Determine the [x, y] coordinate at the center of the cell enclosing the given text.  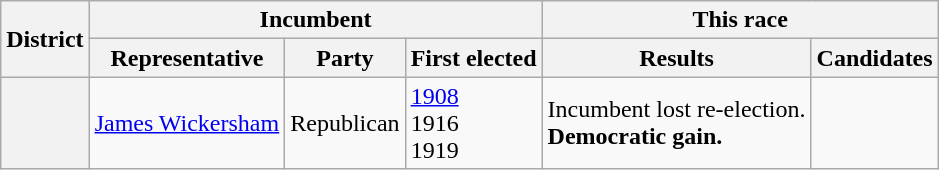
Candidates [874, 58]
Representative [187, 58]
James Wickersham [187, 123]
First elected [474, 58]
District [45, 39]
Party [345, 58]
19081916 1919 [474, 123]
Incumbent [316, 20]
Incumbent lost re-election.Democratic gain. [676, 123]
Republican [345, 123]
Results [676, 58]
This race [740, 20]
